Pinpoint the cell where the given text exists, returning its [x, y] midpoint coordinate. 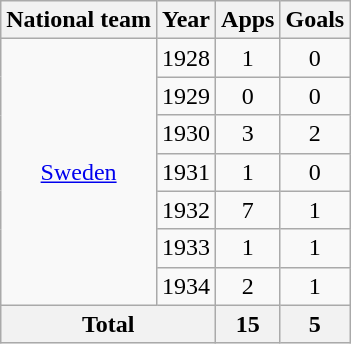
Year [186, 20]
1928 [186, 58]
7 [248, 210]
Sweden [79, 172]
1934 [186, 286]
Total [108, 324]
5 [315, 324]
1933 [186, 248]
National team [79, 20]
1930 [186, 134]
Goals [315, 20]
3 [248, 134]
1929 [186, 96]
1931 [186, 172]
1932 [186, 210]
15 [248, 324]
Apps [248, 20]
